Locate the cell with the specified text and output its [X, Y] center coordinate. 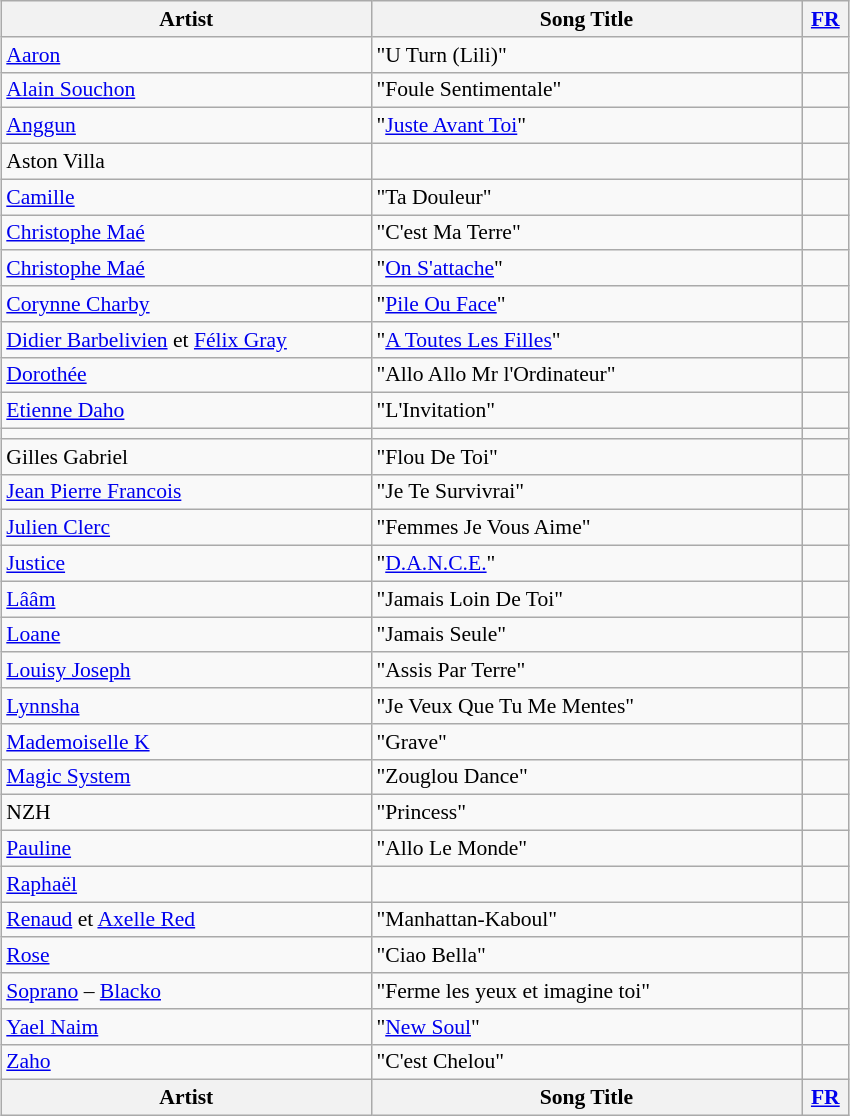
NZH [186, 813]
Loane [186, 634]
Mademoiselle K [186, 741]
"U Turn (Lili)" [586, 54]
Magic System [186, 777]
Rose [186, 955]
"Pile Ou Face" [586, 304]
Justice [186, 563]
"L'Invitation" [586, 411]
"Jamais Loin De Toi" [586, 599]
Louisy Joseph [186, 670]
"Manhattan-Kaboul" [586, 920]
"Juste Avant Toi" [586, 126]
"Assis Par Terre" [586, 670]
Jean Pierre Francois [186, 492]
Soprano – Blacko [186, 991]
Etienne Daho [186, 411]
Aaron [186, 54]
"Femmes Je Vous Aime" [586, 528]
Dorothée [186, 375]
Aston Villa [186, 161]
"Flou De Toi" [586, 456]
Alain Souchon [186, 90]
"A Toutes Les Filles" [586, 339]
Yael Naim [186, 1026]
Corynne Charby [186, 304]
Lynnsha [186, 706]
Pauline [186, 848]
"Princess" [586, 813]
"Je Te Survivrai" [586, 492]
"Ta Douleur" [586, 197]
Camille [186, 197]
"C'est Chelou" [586, 1062]
Zaho [186, 1062]
Julien Clerc [186, 528]
Lââm [186, 599]
"Ferme les yeux et imagine toi" [586, 991]
"D.A.N.C.E." [586, 563]
"Grave" [586, 741]
Renaud et Axelle Red [186, 920]
"New Soul" [586, 1026]
Anggun [186, 126]
"On S'attache" [586, 268]
Didier Barbelivien et Félix Gray [186, 339]
"Zouglou Dance" [586, 777]
"Foule Sentimentale" [586, 90]
"C'est Ma Terre" [586, 232]
"Ciao Bella" [586, 955]
Raphaël [186, 884]
"Je Veux Que Tu Me Mentes" [586, 706]
"Allo Le Monde" [586, 848]
"Allo Allo Mr l'Ordinateur" [586, 375]
Gilles Gabriel [186, 456]
"Jamais Seule" [586, 634]
